Scan for the cell matching the given text and deliver its [x, y] coordinate at center. 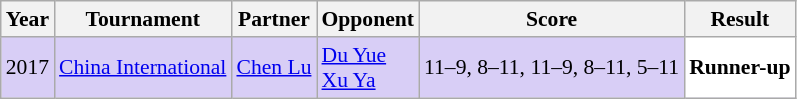
Runner-up [740, 68]
Score [552, 19]
Result [740, 19]
China International [142, 68]
Chen Lu [274, 68]
11–9, 8–11, 11–9, 8–11, 5–11 [552, 68]
Year [28, 19]
Partner [274, 19]
Du Yue Xu Ya [368, 68]
Tournament [142, 19]
Opponent [368, 19]
2017 [28, 68]
